Identify which cell holds the provided text, then report its (X, Y) central coordinate. 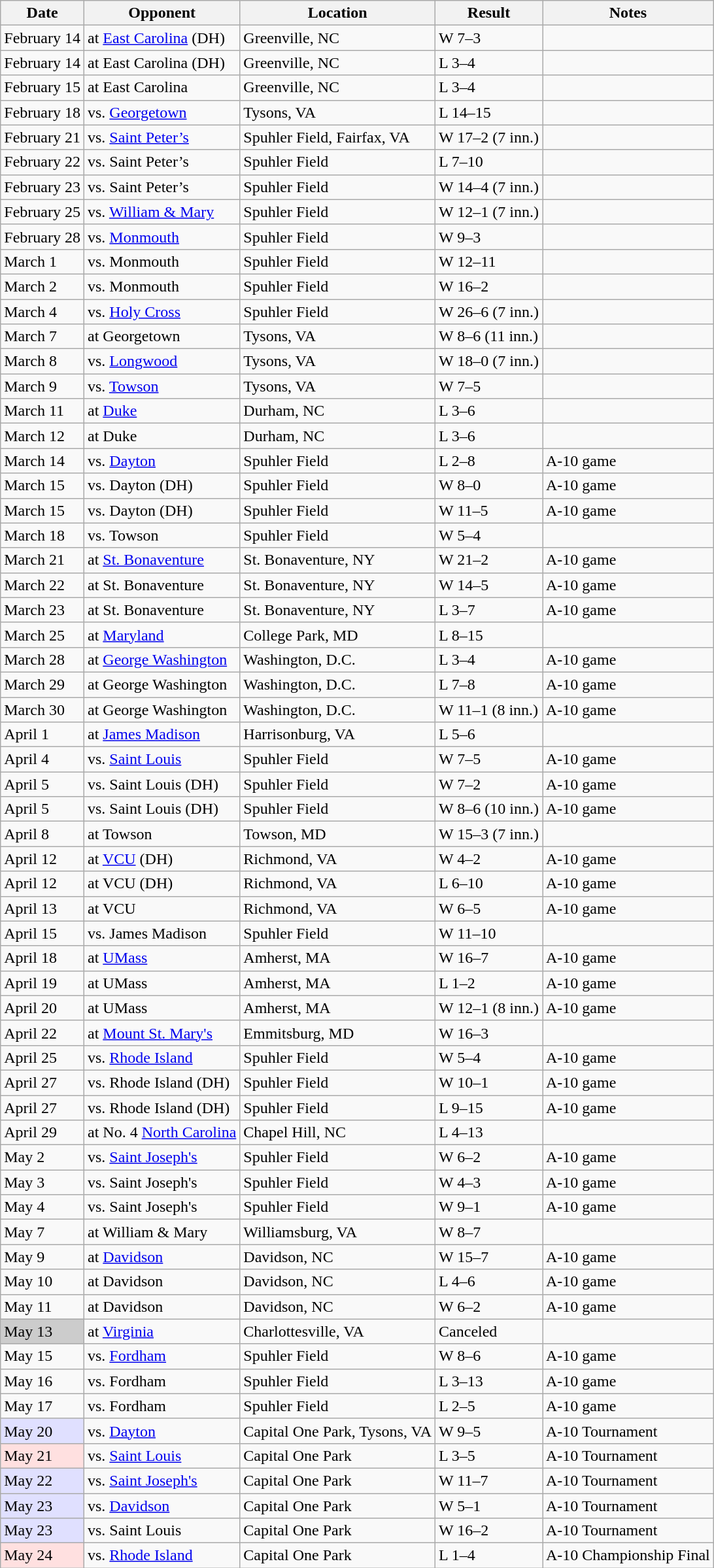
March 11 (42, 411)
W 8–0 (489, 486)
March 1 (42, 261)
May 2 (42, 1158)
vs. Georgetown (161, 112)
W 16–3 (489, 1033)
vs. William & Mary (161, 212)
Towson, MD (337, 834)
L 7–8 (489, 684)
W 11–5 (489, 510)
vs. Holy Cross (161, 312)
May 17 (42, 1406)
L 1–2 (489, 983)
May 7 (42, 1232)
L 3–13 (489, 1381)
L 2–8 (489, 461)
Williamsburg, VA (337, 1232)
W 15–3 (7 inn.) (489, 834)
Location (337, 13)
March 2 (42, 286)
L 14–15 (489, 112)
May 16 (42, 1381)
Notes (628, 13)
W 12–1 (8 inn.) (489, 1008)
February 25 (42, 212)
W 17–2 (7 inn.) (489, 137)
March 7 (42, 337)
L 7–10 (489, 162)
W 9–3 (489, 237)
W 5–1 (489, 1505)
L 3–5 (489, 1456)
L 8–15 (489, 635)
L 5–6 (489, 735)
May 15 (42, 1356)
May 21 (42, 1456)
April 19 (42, 983)
W 6–5 (489, 909)
L 9–15 (489, 1108)
W 12–11 (489, 261)
W 4–3 (489, 1182)
May 11 (42, 1307)
at Towson (161, 834)
Chapel Hill, NC (337, 1133)
February 15 (42, 88)
W 26–6 (7 inn.) (489, 312)
February 21 (42, 137)
April 22 (42, 1033)
February 23 (42, 187)
W 14–4 (7 inn.) (489, 187)
at Georgetown (161, 337)
March 14 (42, 461)
Capital One Park, Tysons, VA (337, 1431)
March 9 (42, 386)
Canceled (489, 1331)
L 3–7 (489, 610)
May 9 (42, 1257)
April 8 (42, 834)
February 18 (42, 112)
at No. 4 North Carolina (161, 1133)
L 6–10 (489, 884)
W 4–2 (489, 859)
at East Carolina (161, 88)
May 10 (42, 1282)
March 18 (42, 535)
vs. Longwood (161, 361)
L 4–6 (489, 1282)
May 20 (42, 1431)
L 1–4 (489, 1556)
at Maryland (161, 635)
Spuhler Field, Fairfax, VA (337, 137)
May 24 (42, 1556)
W 21–2 (489, 560)
L 4–13 (489, 1133)
W 7–2 (489, 784)
W 9–1 (489, 1207)
April 18 (42, 958)
at James Madison (161, 735)
May 13 (42, 1331)
at Mount St. Mary's (161, 1033)
W 8–6 (489, 1356)
W 12–1 (7 inn.) (489, 212)
A-10 Championship Final (628, 1556)
Harrisonburg, VA (337, 735)
May 3 (42, 1182)
March 21 (42, 560)
April 1 (42, 735)
Date (42, 13)
W 11–10 (489, 933)
W 9–5 (489, 1431)
W 8–7 (489, 1232)
at VCU (161, 909)
vs. James Madison (161, 933)
vs. Davidson (161, 1505)
March 22 (42, 585)
March 12 (42, 436)
W 15–7 (489, 1257)
W 8–6 (11 inn.) (489, 337)
W 10–1 (489, 1082)
April 20 (42, 1008)
April 15 (42, 933)
W 16–7 (489, 958)
April 25 (42, 1058)
W 18–0 (7 inn.) (489, 361)
Opponent (161, 13)
March 30 (42, 709)
March 28 (42, 659)
March 25 (42, 635)
May 22 (42, 1480)
Emmitsburg, MD (337, 1033)
April 29 (42, 1133)
April 13 (42, 909)
W 8–6 (10 inn.) (489, 809)
W 11–7 (489, 1480)
W 14–5 (489, 585)
L 2–5 (489, 1406)
April 4 (42, 759)
at William & Mary (161, 1232)
March 8 (42, 361)
W 11–1 (8 inn.) (489, 709)
March 23 (42, 610)
May 4 (42, 1207)
College Park, MD (337, 635)
March 4 (42, 312)
March 29 (42, 684)
February 22 (42, 162)
at Virginia (161, 1331)
W 7–3 (489, 38)
February 28 (42, 237)
Charlottesville, VA (337, 1331)
Result (489, 13)
